Scan for the cell matching the given text and deliver its [x, y] coordinate at center. 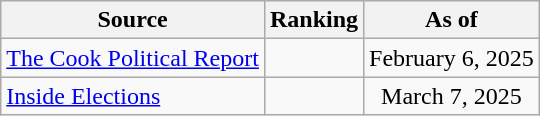
February 6, 2025 [452, 58]
March 7, 2025 [452, 96]
As of [452, 20]
Source [133, 20]
The Cook Political Report [133, 58]
Ranking [314, 20]
Inside Elections [133, 96]
